Search for the cell housing the specified text and yield its (x, y) center coordinate. 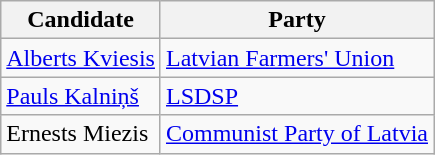
Candidate (81, 20)
Ernests Miezis (81, 134)
Latvian Farmers' Union (296, 58)
Alberts Kviesis (81, 58)
LSDSP (296, 96)
Communist Party of Latvia (296, 134)
Pauls Kalniņš (81, 96)
Party (296, 20)
